Search for the cell housing the specified text and yield its (X, Y) center coordinate. 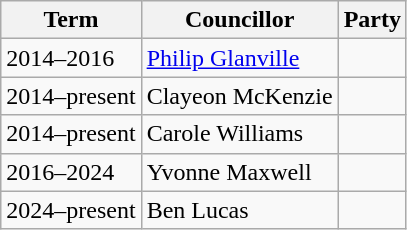
Carole Williams (240, 134)
2024–present (71, 210)
Party (372, 20)
Councillor (240, 20)
Ben Lucas (240, 210)
Yvonne Maxwell (240, 172)
Clayeon McKenzie (240, 96)
Philip Glanville (240, 58)
2016–2024 (71, 172)
Term (71, 20)
2014–2016 (71, 58)
